Find where the given text appears and provide that cell's center as (X, Y) coordinate. 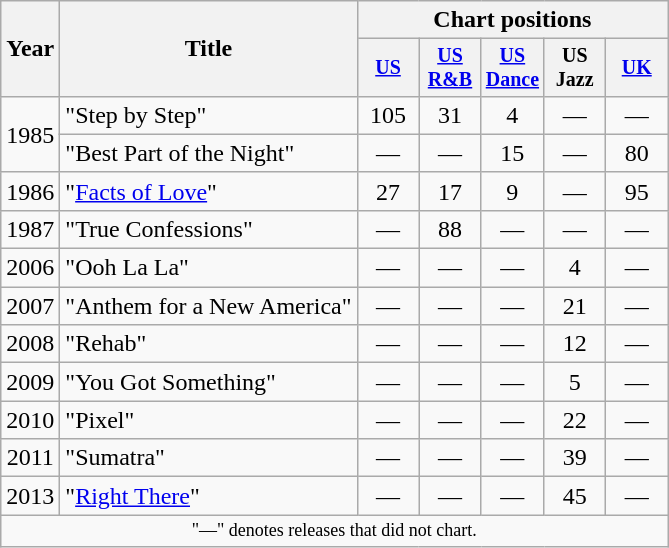
31 (450, 115)
2008 (30, 344)
2013 (30, 496)
22 (575, 420)
"Sumatra" (208, 458)
Chart positions (512, 20)
"Best Part of the Night" (208, 153)
105 (388, 115)
"—" denotes releases that did not chart. (334, 530)
USJazz (575, 68)
1987 (30, 229)
"Right There" (208, 496)
27 (388, 191)
"Step by Step" (208, 115)
9 (512, 191)
2010 (30, 420)
15 (512, 153)
"Pixel" (208, 420)
"Ooh La La" (208, 268)
2007 (30, 306)
USR&B (450, 68)
2011 (30, 458)
"Facts of Love" (208, 191)
USDance (512, 68)
"You Got Something" (208, 382)
"Rehab" (208, 344)
88 (450, 229)
17 (450, 191)
Year (30, 49)
2009 (30, 382)
Title (208, 49)
"Anthem for a New America" (208, 306)
UK (637, 68)
US (388, 68)
12 (575, 344)
1985 (30, 134)
45 (575, 496)
2006 (30, 268)
95 (637, 191)
"True Confessions" (208, 229)
5 (575, 382)
1986 (30, 191)
80 (637, 153)
21 (575, 306)
39 (575, 458)
